Capture the cell that displays the provided text and extract its (x, y) central coordinate. 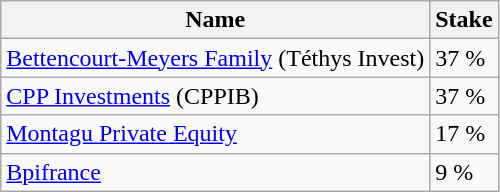
Bettencourt-Meyers Family (Téthys Invest) (216, 58)
Montagu Private Equity (216, 134)
Bpifrance (216, 172)
9 % (464, 172)
CPP Investments (CPPIB) (216, 96)
Name (216, 20)
Stake (464, 20)
17 % (464, 134)
